Provide the (x, y) coordinate of the cell's center where the given text is located.  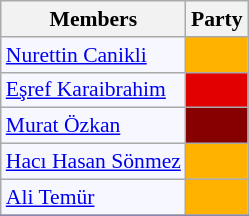
Eşref Karaibrahim (94, 90)
Ali Temür (94, 197)
Murat Özkan (94, 126)
Nurettin Canikli (94, 55)
Hacı Hasan Sönmez (94, 162)
Party (217, 19)
Members (94, 19)
